Detect which cell encompasses the target text, then output its [X, Y] center coordinate. 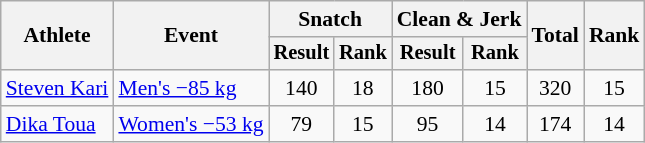
Event [190, 36]
Athlete [58, 36]
180 [428, 88]
79 [302, 124]
174 [554, 124]
Men's −85 kg [190, 88]
Women's −53 kg [190, 124]
Snatch [330, 19]
320 [554, 88]
18 [363, 88]
Clean & Jerk [460, 19]
140 [302, 88]
Total [554, 36]
Steven Kari [58, 88]
Dika Toua [58, 124]
95 [428, 124]
